Determine the (X, Y) coordinate at the center of the cell enclosing the given text.  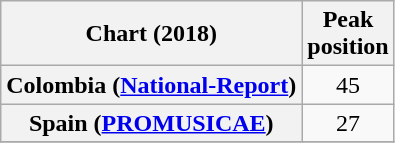
Chart (2018) (152, 34)
Spain (PROMUSICAE) (152, 123)
27 (348, 123)
Colombia (National-Report) (152, 85)
45 (348, 85)
Peak position (348, 34)
